Search for the cell housing the specified text and yield its (x, y) center coordinate. 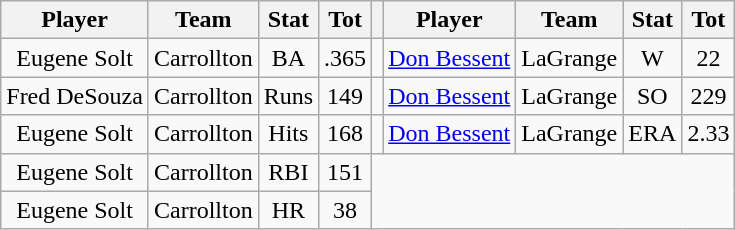
22 (708, 58)
BA (288, 58)
38 (346, 210)
2.33 (708, 134)
Fred DeSouza (75, 96)
SO (652, 96)
ERA (652, 134)
168 (346, 134)
229 (708, 96)
149 (346, 96)
HR (288, 210)
Hits (288, 134)
Runs (288, 96)
W (652, 58)
151 (346, 172)
RBI (288, 172)
.365 (346, 58)
